Provide the (x, y) coordinate of the cell's center where the given text is located.  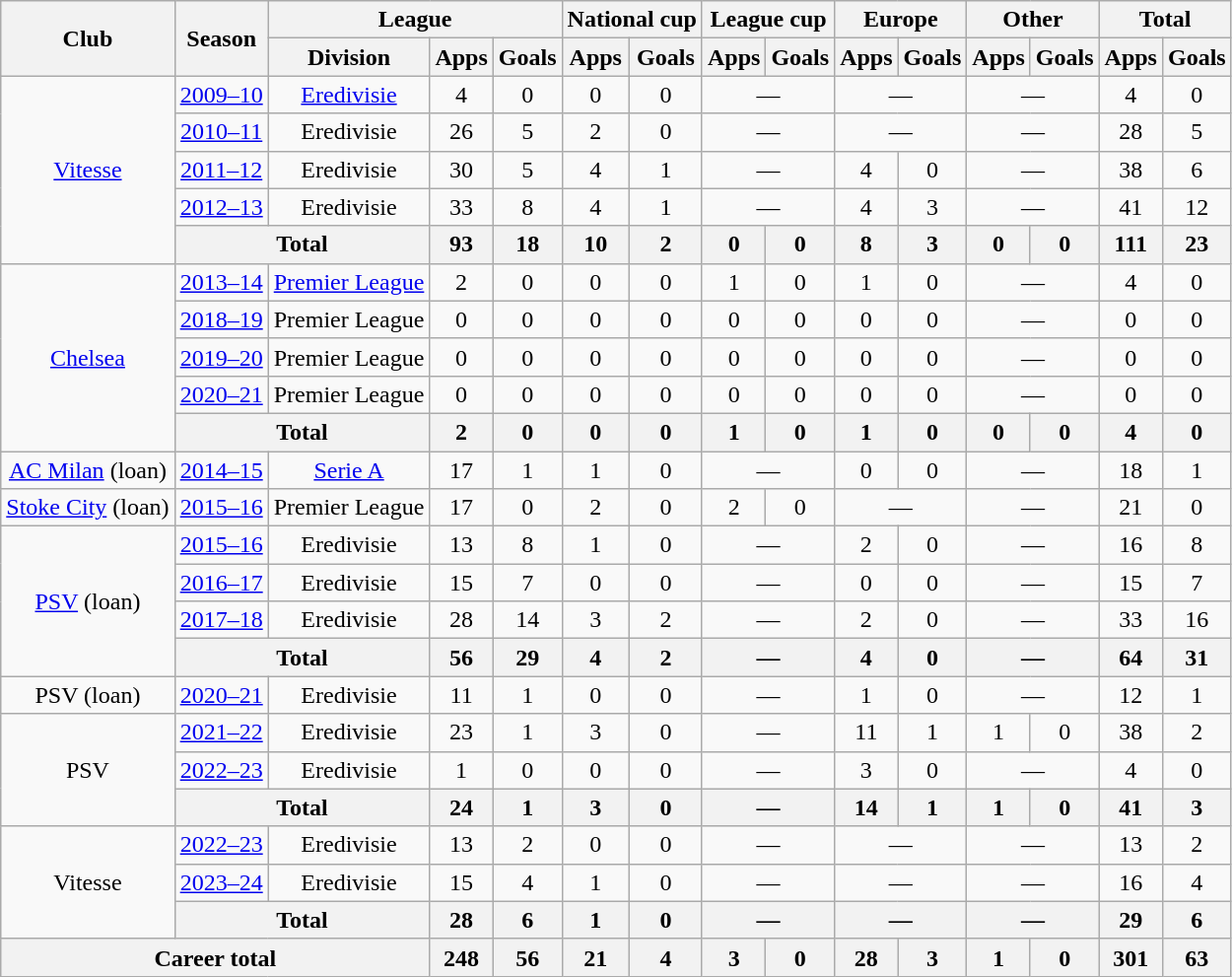
31 (1197, 658)
2014–15 (221, 470)
10 (595, 244)
Serie A (349, 470)
AC Milan (loan) (88, 470)
2021–22 (221, 733)
63 (1197, 957)
2016–17 (221, 583)
Other (1033, 20)
111 (1130, 244)
24 (461, 807)
Chelsea (88, 357)
Season (221, 38)
2011–12 (221, 170)
2009–10 (221, 95)
248 (461, 957)
Europe (901, 20)
301 (1130, 957)
2023–24 (221, 882)
30 (461, 170)
64 (1130, 658)
League (415, 20)
2018–19 (221, 319)
PSV (88, 770)
93 (461, 244)
Stoke City (loan) (88, 508)
2019–20 (221, 357)
2017–18 (221, 620)
2013–14 (221, 282)
2010–11 (221, 132)
National cup (632, 20)
26 (461, 132)
Club (88, 38)
Career total (215, 957)
2012–13 (221, 207)
League cup (768, 20)
Division (349, 57)
